For the text-containing cell, return its midpoint in [X, Y] coordinate format. 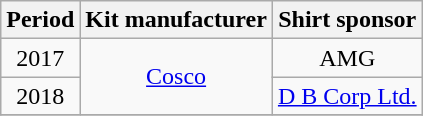
AMG [347, 58]
Shirt sponsor [347, 20]
Cosco [176, 77]
Kit manufacturer [176, 20]
D B Corp Ltd. [347, 96]
Period [40, 20]
2018 [40, 96]
2017 [40, 58]
